Scan for the cell matching the given text and deliver its (x, y) coordinate at center. 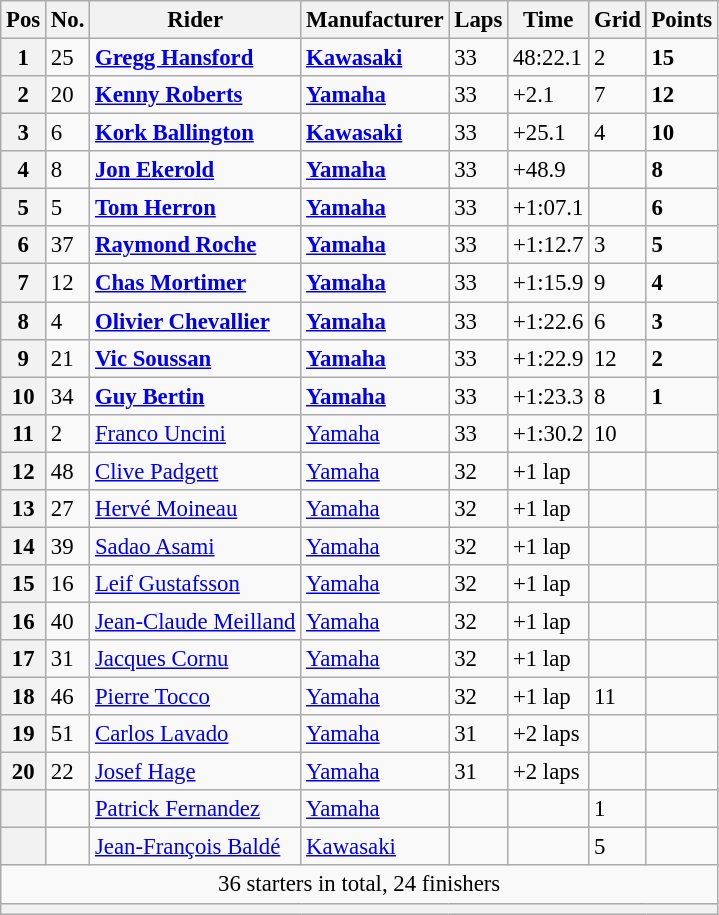
Sadao Asami (196, 546)
Pierre Tocco (196, 697)
46 (68, 697)
Rider (196, 20)
36 starters in total, 24 finishers (360, 885)
+1:07.1 (548, 208)
Jean-François Baldé (196, 847)
48 (68, 471)
18 (24, 697)
14 (24, 546)
Kenny Roberts (196, 95)
51 (68, 734)
Vic Soussan (196, 358)
Carlos Lavado (196, 734)
Chas Mortimer (196, 283)
Pos (24, 20)
25 (68, 58)
27 (68, 509)
+1:23.3 (548, 396)
+1:22.6 (548, 321)
+25.1 (548, 133)
+2.1 (548, 95)
Clive Padgett (196, 471)
Leif Gustafsson (196, 584)
Josef Hage (196, 772)
19 (24, 734)
Hervé Moineau (196, 509)
No. (68, 20)
17 (24, 659)
Olivier Chevallier (196, 321)
Gregg Hansford (196, 58)
+48.9 (548, 170)
Jon Ekerold (196, 170)
Grid (618, 20)
21 (68, 358)
Guy Bertin (196, 396)
+1:22.9 (548, 358)
13 (24, 509)
Manufacturer (375, 20)
Points (682, 20)
Patrick Fernandez (196, 809)
Time (548, 20)
+1:30.2 (548, 433)
Jean-Claude Meilland (196, 621)
Franco Uncini (196, 433)
48:22.1 (548, 58)
39 (68, 546)
22 (68, 772)
Tom Herron (196, 208)
37 (68, 245)
40 (68, 621)
34 (68, 396)
Kork Ballington (196, 133)
Jacques Cornu (196, 659)
+1:15.9 (548, 283)
+1:12.7 (548, 245)
Raymond Roche (196, 245)
Laps (478, 20)
